Provide the [X, Y] coordinate of the cell's center where the given text is located.  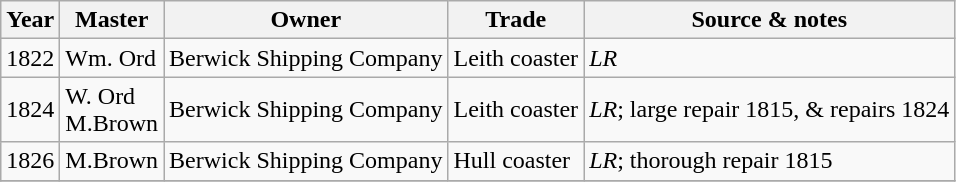
W. OrdM.Brown [112, 110]
Year [30, 20]
1824 [30, 110]
Trade [516, 20]
LR; thorough repair 1815 [770, 161]
LR [770, 58]
1822 [30, 58]
M.Brown [112, 161]
Hull coaster [516, 161]
Owner [306, 20]
Source & notes [770, 20]
LR; large repair 1815, & repairs 1824 [770, 110]
Master [112, 20]
1826 [30, 161]
Wm. Ord [112, 58]
